For the text-containing cell, return its midpoint in (x, y) coordinate format. 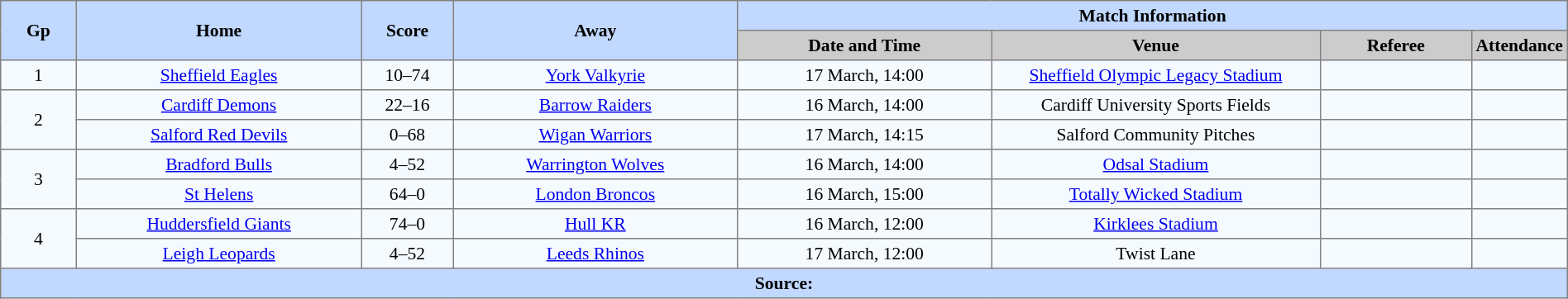
Cardiff University Sports Fields (1155, 105)
3 (38, 179)
Gp (38, 31)
0–68 (407, 135)
York Valkyrie (595, 75)
Leigh Leopards (218, 254)
Leeds Rhinos (595, 254)
Attendance (1519, 45)
17 March, 14:15 (865, 135)
Home (218, 31)
Totally Wicked Stadium (1155, 194)
16 March, 15:00 (865, 194)
Barrow Raiders (595, 105)
4 (38, 239)
St Helens (218, 194)
Sheffield Olympic Legacy Stadium (1155, 75)
Bradford Bulls (218, 164)
Salford Red Devils (218, 135)
1 (38, 75)
Odsal Stadium (1155, 164)
10–74 (407, 75)
Warrington Wolves (595, 164)
Date and Time (865, 45)
Referee (1396, 45)
Away (595, 31)
16 March, 12:00 (865, 224)
London Broncos (595, 194)
17 March, 12:00 (865, 254)
Kirklees Stadium (1155, 224)
Salford Community Pitches (1155, 135)
Huddersfield Giants (218, 224)
Source: (784, 283)
Sheffield Eagles (218, 75)
Venue (1155, 45)
Twist Lane (1155, 254)
Score (407, 31)
22–16 (407, 105)
Cardiff Demons (218, 105)
17 March, 14:00 (865, 75)
Match Information (1153, 16)
74–0 (407, 224)
2 (38, 120)
64–0 (407, 194)
Wigan Warriors (595, 135)
Hull KR (595, 224)
